Return [x, y] of the center of cell containing provided text 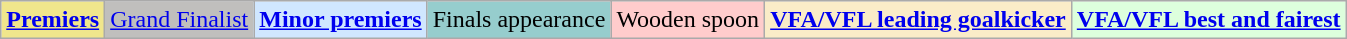
Finals appearance [519, 20]
Wooden spoon [688, 20]
Minor premiers [340, 20]
Grand Finalist [180, 20]
Premiers [53, 20]
VFA/VFL leading goalkicker [918, 20]
VFA/VFL best and fairest [1208, 20]
